Capture the cell that displays the provided text and extract its [X, Y] central coordinate. 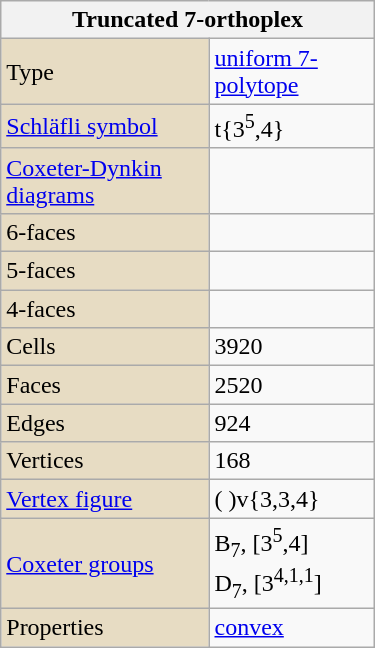
3920 [292, 347]
Vertex figure [105, 499]
Coxeter groups [105, 564]
uniform 7-polytope [292, 72]
Type [105, 72]
5-faces [105, 271]
Schläfli symbol [105, 126]
Truncated 7-orthoplex [188, 20]
Faces [105, 385]
924 [292, 423]
convex [292, 628]
t{35,4} [292, 126]
B7, [35,4]D7, [34,1,1] [292, 564]
2520 [292, 385]
6-faces [105, 232]
Vertices [105, 461]
Cells [105, 347]
( )v{3,3,4} [292, 499]
Edges [105, 423]
4-faces [105, 309]
Properties [105, 628]
Coxeter-Dynkin diagrams [105, 180]
168 [292, 461]
